Return the [X, Y] coordinate for the center point of the cell that contains the specified text.  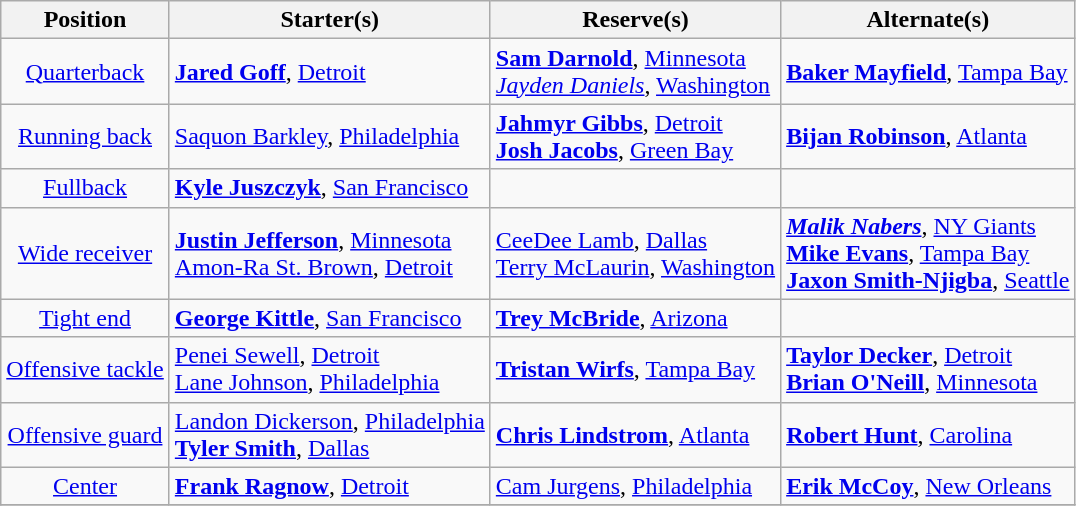
Malik Nabers, NY Giants Mike Evans, Tampa Bay Jaxon Smith-Njigba, Seattle [928, 253]
Position [86, 20]
Center [86, 486]
Alternate(s) [928, 20]
Penei Sewell, Detroit Lane Johnson, Philadelphia [330, 370]
Running back [86, 136]
CeeDee Lamb, Dallas Terry McLaurin, Washington [635, 253]
Frank Ragnow, Detroit [330, 486]
Trey McBride, Arizona [635, 318]
Cam Jurgens, Philadelphia [635, 486]
Fullback [86, 188]
Saquon Barkley, Philadelphia [330, 136]
Reserve(s) [635, 20]
Robert Hunt, Carolina [928, 434]
Quarterback [86, 72]
George Kittle, San Francisco [330, 318]
Erik McCoy, New Orleans [928, 486]
Tristan Wirfs, Tampa Bay [635, 370]
Offensive tackle [86, 370]
Jared Goff, Detroit [330, 72]
Baker Mayfield, Tampa Bay [928, 72]
Jahmyr Gibbs, Detroit Josh Jacobs, Green Bay [635, 136]
Kyle Juszczyk, San Francisco [330, 188]
Offensive guard [86, 434]
Justin Jefferson, Minnesota Amon-Ra St. Brown, Detroit [330, 253]
Wide receiver [86, 253]
Tight end [86, 318]
Chris Lindstrom, Atlanta [635, 434]
Taylor Decker, Detroit Brian O'Neill, Minnesota [928, 370]
Starter(s) [330, 20]
Landon Dickerson, Philadelphia Tyler Smith, Dallas [330, 434]
Bijan Robinson, Atlanta [928, 136]
Sam Darnold, Minnesota Jayden Daniels, Washington [635, 72]
